Pinpoint the cell where the given text exists, returning its [X, Y] midpoint coordinate. 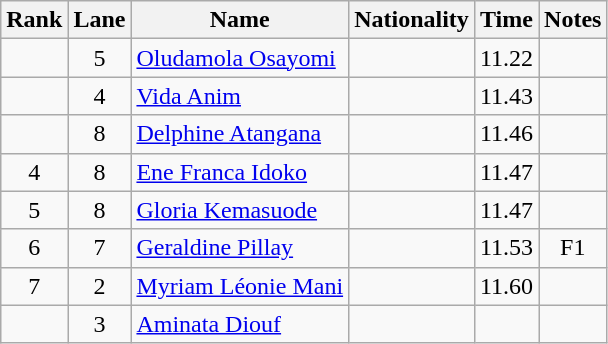
Ene Franca Idoko [240, 172]
11.60 [506, 286]
Oludamola Osayomi [240, 58]
6 [34, 248]
Time [506, 20]
11.53 [506, 248]
Vida Anim [240, 96]
2 [100, 286]
F1 [573, 248]
Gloria Kemasuode [240, 210]
Name [240, 20]
Lane [100, 20]
3 [100, 324]
Myriam Léonie Mani [240, 286]
Nationality [412, 20]
Delphine Atangana [240, 134]
Rank [34, 20]
11.22 [506, 58]
Aminata Diouf [240, 324]
Geraldine Pillay [240, 248]
11.46 [506, 134]
Notes [573, 20]
11.43 [506, 96]
